Search for the cell housing the specified text and yield its (X, Y) center coordinate. 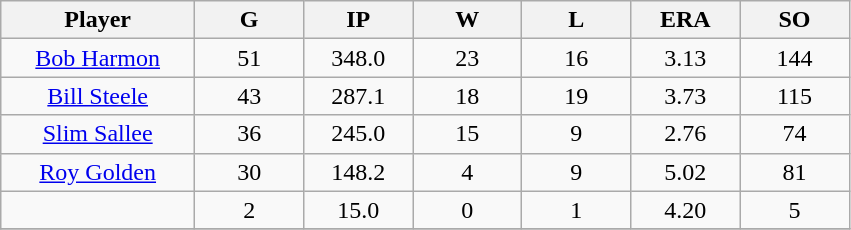
Bill Steele (98, 96)
36 (250, 134)
81 (794, 172)
15.0 (358, 210)
30 (250, 172)
0 (468, 210)
74 (794, 134)
IP (358, 20)
23 (468, 58)
3.13 (686, 58)
43 (250, 96)
G (250, 20)
Player (98, 20)
2.76 (686, 134)
Roy Golden (98, 172)
287.1 (358, 96)
5.02 (686, 172)
2 (250, 210)
5 (794, 210)
115 (794, 96)
Bob Harmon (98, 58)
ERA (686, 20)
16 (576, 58)
4 (468, 172)
Slim Sallee (98, 134)
245.0 (358, 134)
W (468, 20)
4.20 (686, 210)
18 (468, 96)
19 (576, 96)
15 (468, 134)
148.2 (358, 172)
SO (794, 20)
3.73 (686, 96)
1 (576, 210)
144 (794, 58)
L (576, 20)
51 (250, 58)
348.0 (358, 58)
